For the text-containing cell, return its midpoint in [X, Y] coordinate format. 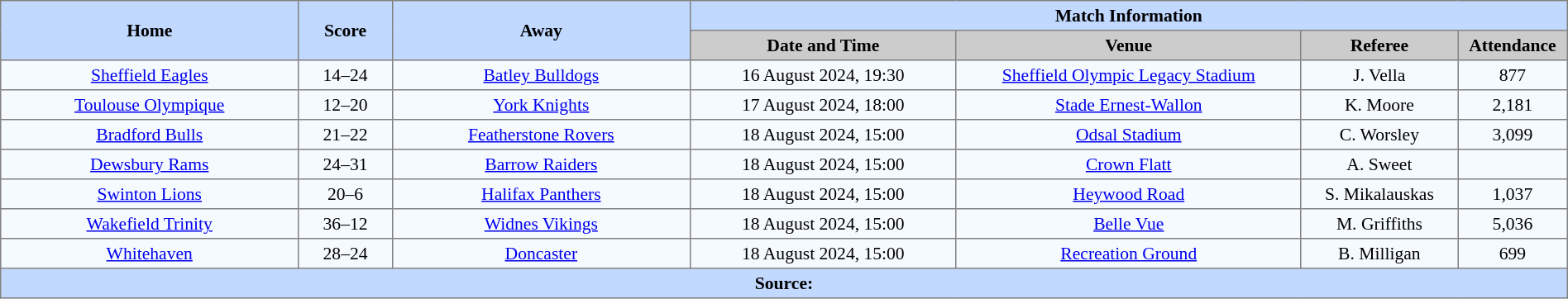
Toulouse Olympique [150, 105]
36–12 [346, 224]
Odsal Stadium [1128, 135]
M. Griffiths [1379, 224]
Sheffield Eagles [150, 75]
Venue [1128, 45]
699 [1513, 254]
Score [346, 31]
Swinton Lions [150, 194]
12–20 [346, 105]
28–24 [346, 254]
Source: [784, 283]
Wakefield Trinity [150, 224]
K. Moore [1379, 105]
C. Worsley [1379, 135]
20–6 [346, 194]
14–24 [346, 75]
Attendance [1513, 45]
Belle Vue [1128, 224]
B. Milligan [1379, 254]
S. Mikalauskas [1379, 194]
Widnes Vikings [541, 224]
3,099 [1513, 135]
Doncaster [541, 254]
Stade Ernest-Wallon [1128, 105]
Recreation Ground [1128, 254]
York Knights [541, 105]
J. Vella [1379, 75]
Date and Time [823, 45]
Referee [1379, 45]
Heywood Road [1128, 194]
A. Sweet [1379, 164]
Sheffield Olympic Legacy Stadium [1128, 75]
24–31 [346, 164]
Barrow Raiders [541, 164]
17 August 2024, 18:00 [823, 105]
5,036 [1513, 224]
21–22 [346, 135]
Match Information [1128, 16]
Bradford Bulls [150, 135]
Featherstone Rovers [541, 135]
16 August 2024, 19:30 [823, 75]
Away [541, 31]
Halifax Panthers [541, 194]
Home [150, 31]
Whitehaven [150, 254]
1,037 [1513, 194]
877 [1513, 75]
Batley Bulldogs [541, 75]
2,181 [1513, 105]
Crown Flatt [1128, 164]
Dewsbury Rams [150, 164]
